Return (x, y) of the center of cell containing provided text 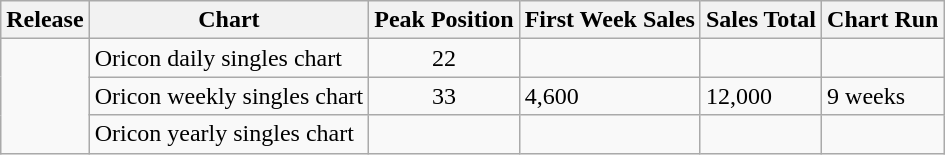
4,600 (610, 96)
22 (444, 58)
First Week Sales (610, 20)
9 weeks (883, 96)
33 (444, 96)
12,000 (760, 96)
Release (45, 20)
Peak Position (444, 20)
Chart Run (883, 20)
Oricon daily singles chart (229, 58)
Sales Total (760, 20)
Oricon yearly singles chart (229, 134)
Oricon weekly singles chart (229, 96)
Chart (229, 20)
